Capture the cell that displays the provided text and extract its (X, Y) central coordinate. 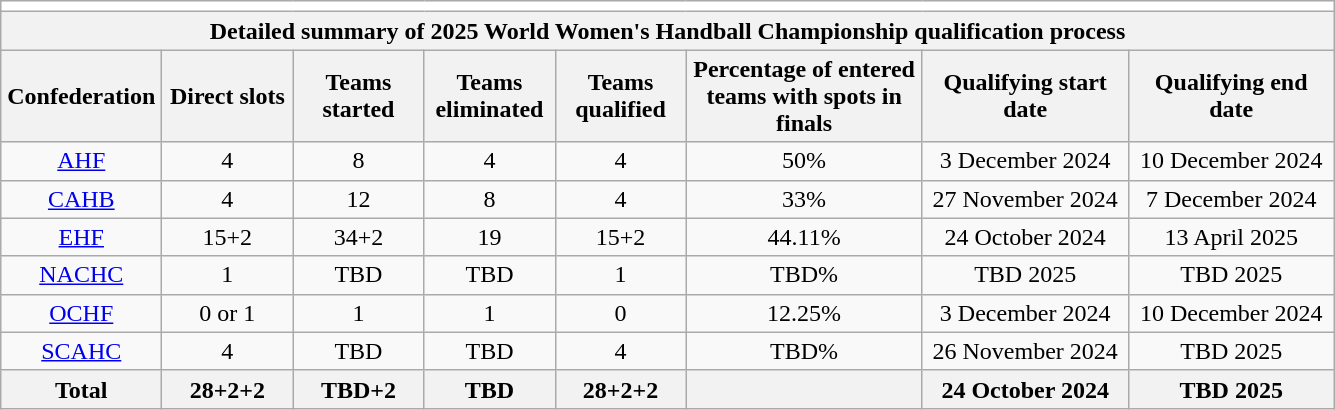
7 December 2024 (1231, 199)
13 April 2025 (1231, 237)
Teams qualified (620, 96)
Percentage of entered teams with spots in finals (804, 96)
EHF (82, 237)
26 November 2024 (1025, 351)
Detailed summary of 2025 World Women's Handball Championship qualification process (668, 31)
Teams started (358, 96)
44.11% (804, 237)
12 (358, 199)
12.25% (804, 313)
SCAHC (82, 351)
0 or 1 (228, 313)
27 November 2024 (1025, 199)
33% (804, 199)
Confederation (82, 96)
0 (620, 313)
CAHB (82, 199)
Teams eliminated (490, 96)
OCHF (82, 313)
Direct slots (228, 96)
NACHC (82, 275)
AHF (82, 161)
34+2 (358, 237)
Total (82, 389)
Qualifying start date (1025, 96)
50% (804, 161)
Qualifying end date (1231, 96)
19 (490, 237)
TBD+2 (358, 389)
